Find where the given text appears and provide that cell's center as (X, Y) coordinate. 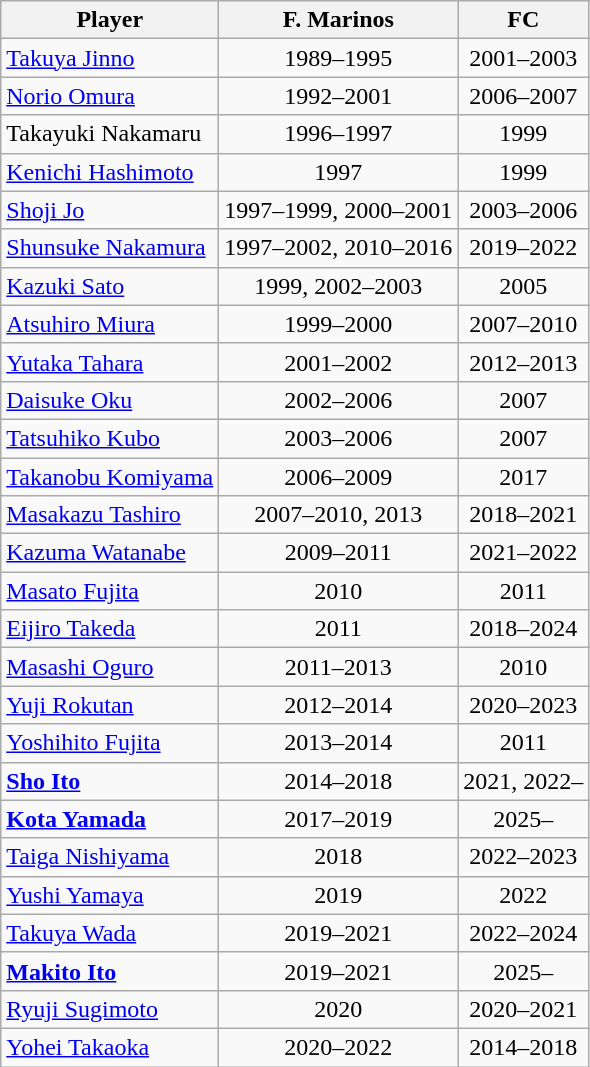
2020–2021 (524, 1009)
2007–2010, 2013 (338, 515)
Sho Ito (110, 781)
1999–2000 (338, 324)
2019–2022 (524, 248)
Yutaka Tahara (110, 362)
Kazuki Sato (110, 286)
2019 (338, 895)
2018–2024 (524, 629)
2001–2003 (524, 58)
Atsuhiro Miura (110, 324)
Yushi Yamaya (110, 895)
Shunsuke Nakamura (110, 248)
2020–2022 (338, 1047)
Kenichi Hashimoto (110, 172)
1997–1999, 2000–2001 (338, 210)
1997–2002, 2010–2016 (338, 248)
Masato Fujita (110, 591)
2001–2002 (338, 362)
1989–1995 (338, 58)
2011–2013 (338, 667)
FC (524, 20)
Shoji Jo (110, 210)
Tatsuhiko Kubo (110, 438)
Yuji Rokutan (110, 705)
1997 (338, 172)
2022–2023 (524, 857)
2002–2006 (338, 400)
1999, 2002–2003 (338, 286)
Taiga Nishiyama (110, 857)
1992–2001 (338, 96)
Eijiro Takeda (110, 629)
Takuya Wada (110, 933)
Player (110, 20)
2022 (524, 895)
Makito Ito (110, 971)
Yoshihito Fujita (110, 743)
1996–1997 (338, 134)
2012–2013 (524, 362)
2013–2014 (338, 743)
Takanobu Komiyama (110, 477)
2006–2007 (524, 96)
Masakazu Tashiro (110, 515)
2021, 2022– (524, 781)
2018 (338, 857)
Masashi Oguro (110, 667)
Yohei Takaoka (110, 1047)
Takuya Jinno (110, 58)
Norio Omura (110, 96)
2009–2011 (338, 553)
2018–2021 (524, 515)
Ryuji Sugimoto (110, 1009)
2020 (338, 1009)
2006–2009 (338, 477)
Daisuke Oku (110, 400)
2005 (524, 286)
2012–2014 (338, 705)
F. Marinos (338, 20)
2017–2019 (338, 819)
2017 (524, 477)
Takayuki Nakamaru (110, 134)
2007–2010 (524, 324)
Kota Yamada (110, 819)
Kazuma Watanabe (110, 553)
2020–2023 (524, 705)
2021–2022 (524, 553)
2022–2024 (524, 933)
